Output the [x, y] coordinate of the center of the cell containing the given text.  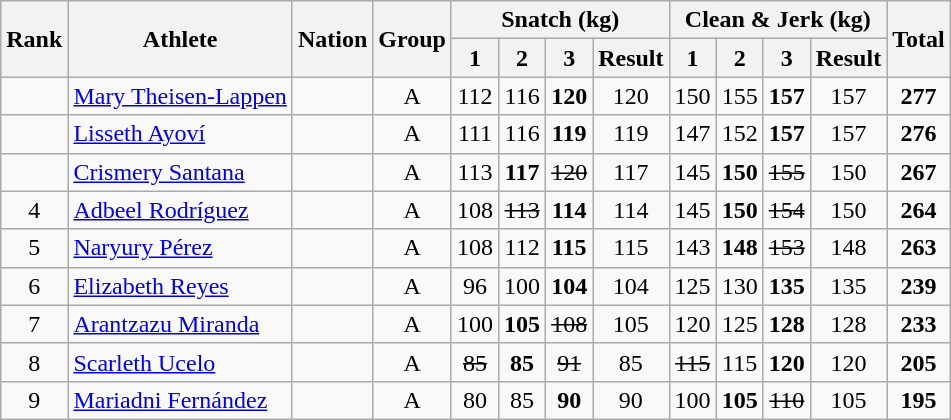
Group [412, 39]
5 [34, 248]
154 [786, 210]
Lisseth Ayoví [180, 134]
110 [786, 400]
80 [474, 400]
111 [474, 134]
Clean & Jerk (kg) [778, 20]
205 [919, 362]
276 [919, 134]
Crismery Santana [180, 172]
130 [740, 286]
8 [34, 362]
Athlete [180, 39]
7 [34, 324]
4 [34, 210]
264 [919, 210]
Mary Theisen-Lappen [180, 96]
239 [919, 286]
91 [570, 362]
Adbeel Rodríguez [180, 210]
Mariadni Fernández [180, 400]
Naryury Pérez [180, 248]
233 [919, 324]
Arantzazu Miranda [180, 324]
6 [34, 286]
267 [919, 172]
Scarleth Ucelo [180, 362]
277 [919, 96]
147 [692, 134]
96 [474, 286]
Total [919, 39]
Nation [332, 39]
153 [786, 248]
Elizabeth Reyes [180, 286]
9 [34, 400]
152 [740, 134]
195 [919, 400]
263 [919, 248]
143 [692, 248]
Snatch (kg) [560, 20]
Rank [34, 39]
